Scan for the cell matching the given text and deliver its (X, Y) coordinate at center. 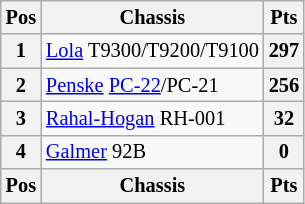
297 (284, 51)
Lola T9300/T9200/T9100 (152, 51)
4 (21, 152)
2 (21, 85)
Penske PC-22/PC-21 (152, 85)
Rahal-Hogan RH-001 (152, 118)
0 (284, 152)
3 (21, 118)
256 (284, 85)
Galmer 92B (152, 152)
32 (284, 118)
1 (21, 51)
